Scan for the cell matching the given text and deliver its [X, Y] coordinate at center. 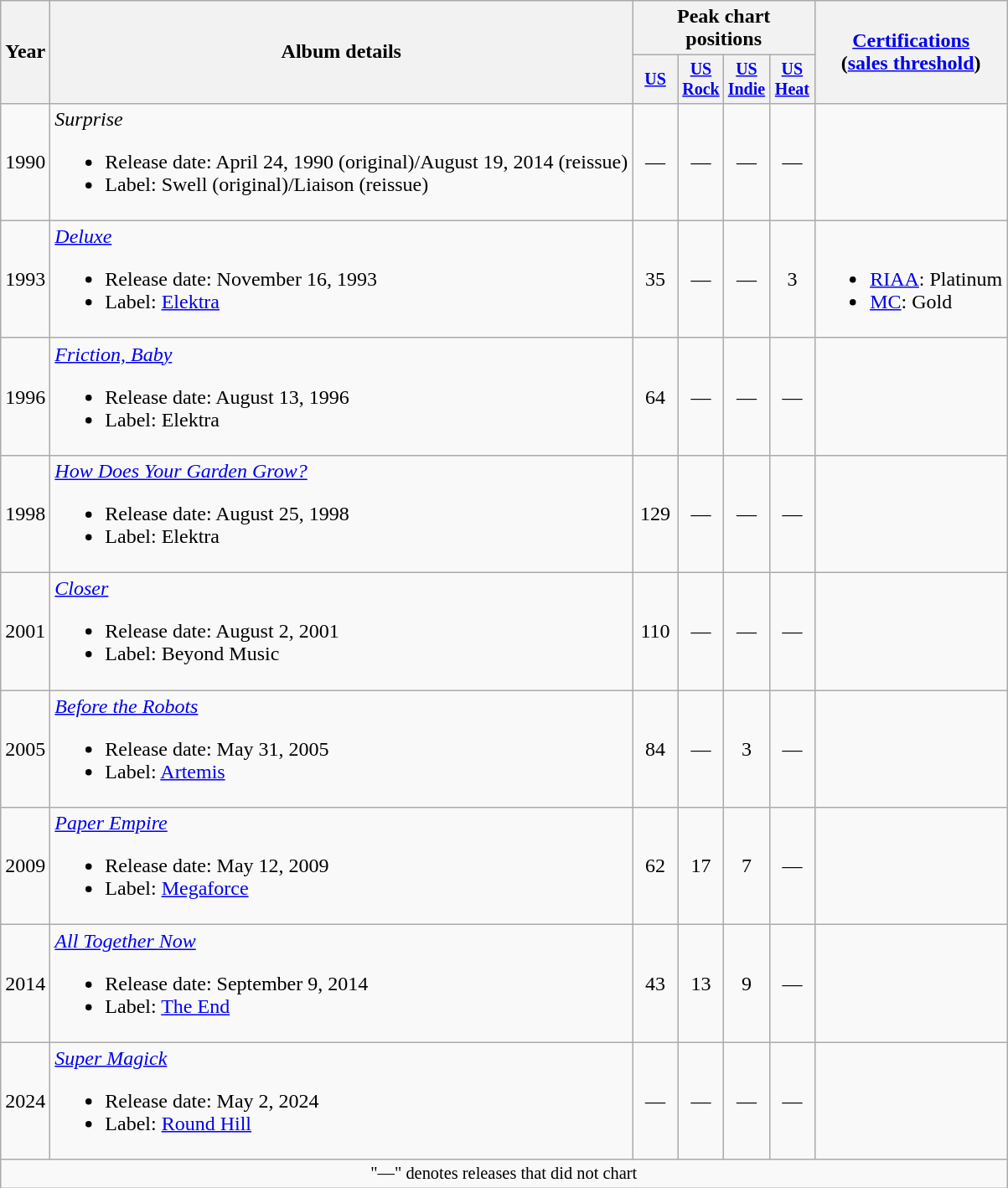
All Together NowRelease date: September 9, 2014Label: The End [342, 984]
CloserRelease date: August 2, 2001Label: Beyond Music [342, 632]
2009 [25, 866]
DeluxeRelease date: November 16, 1993Label: Elektra [342, 279]
RIAA: PlatinumMC: Gold [912, 279]
2024 [25, 1101]
110 [655, 632]
Super MagickRelease date: May 2, 2024Label: Round Hill [342, 1101]
Certifications(sales threshold) [912, 52]
1996 [25, 396]
43 [655, 984]
17 [700, 866]
84 [655, 749]
62 [655, 866]
Album details [342, 52]
129 [655, 514]
SurpriseRelease date: April 24, 1990 (original)/August 19, 2014 (reissue)Label: Swell (original)/Liaison (reissue) [342, 162]
Before the RobotsRelease date: May 31, 2005Label: Artemis [342, 749]
2001 [25, 632]
Paper EmpireRelease date: May 12, 2009Label: Megaforce [342, 866]
9 [747, 984]
"—" denotes releases that did not chart [504, 1174]
13 [700, 984]
35 [655, 279]
Year [25, 52]
2005 [25, 749]
1993 [25, 279]
1990 [25, 162]
How Does Your Garden Grow?Release date: August 25, 1998Label: Elektra [342, 514]
US [655, 79]
Friction, BabyRelease date: August 13, 1996Label: Elektra [342, 396]
US Heat [792, 79]
2014 [25, 984]
7 [747, 866]
64 [655, 396]
US Rock [700, 79]
Peak chart positions [724, 28]
1998 [25, 514]
US Indie [747, 79]
